Locate the cell with the specified text and output its (x, y) center coordinate. 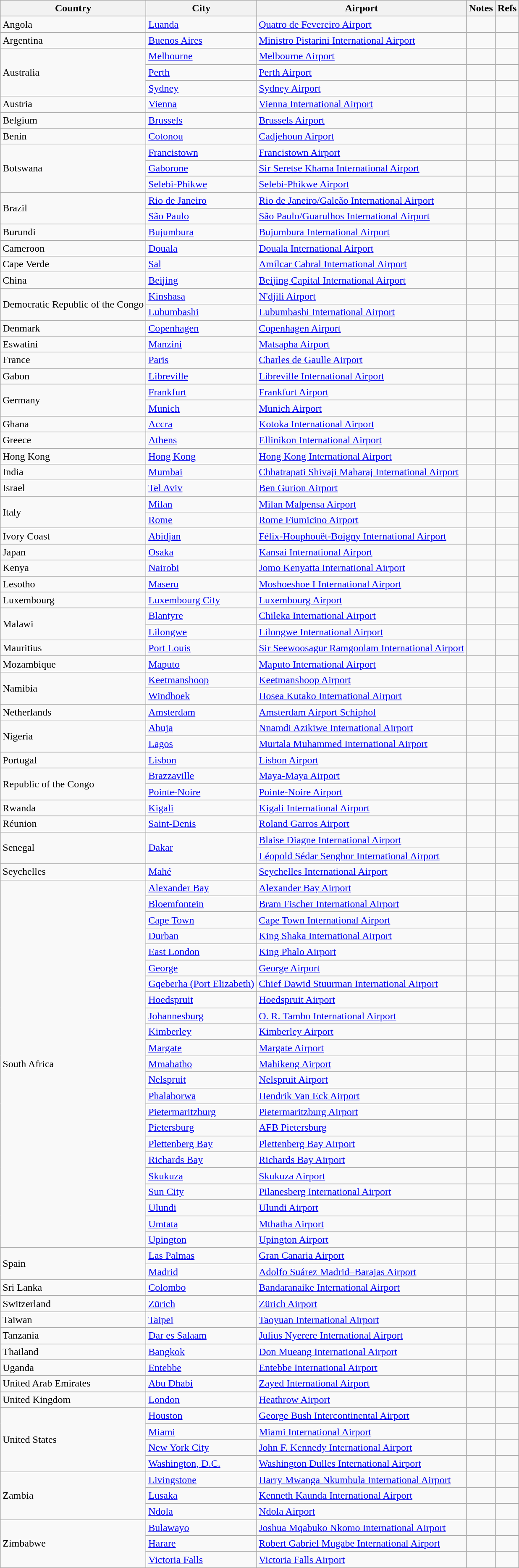
Cotonou (202, 136)
Nnamdi Azikiwe International Airport (362, 728)
Hendrik Van Eck Airport (362, 1096)
Beijing Capital International Airport (362, 280)
Kigali International Airport (362, 808)
Lesotho (73, 584)
Victoria Falls (202, 1560)
King Shaka International Airport (362, 936)
Robert Gabriel Mugabe International Airport (362, 1544)
Uganda (73, 1368)
Kinshasa (202, 296)
Alexander Bay (202, 888)
Richards Bay Airport (362, 1160)
Beijing (202, 280)
Maya-Maya Airport (362, 776)
Skukuza Airport (362, 1176)
Sal (202, 264)
Libreville International Airport (362, 376)
Eswatini (73, 344)
Spain (73, 1264)
Don Mueang International Airport (362, 1352)
Vienna (202, 104)
Kenneth Kaunda International Airport (362, 1496)
Copenhagen (202, 328)
East London (202, 952)
Bram Fischer International Airport (362, 904)
Francistown (202, 152)
King Phalo Airport (362, 952)
Dakar (202, 848)
Gqeberha (Port Elizabeth) (202, 984)
Frankfurt (202, 392)
Republic of the Congo (73, 784)
Luanda (202, 24)
Bandaranaike International Airport (362, 1288)
Harry Mwanga Nkumbula International Airport (362, 1479)
Ulundi Airport (362, 1208)
Chileka International Airport (362, 616)
Paris (202, 360)
South Africa (73, 1064)
Pietermaritzburg Airport (362, 1112)
Lisbon Airport (362, 760)
Nigeria (73, 736)
Switzerland (73, 1304)
Brussels Airport (362, 120)
Dar es Salaam (202, 1336)
Seychelles (73, 872)
Athens (202, 440)
Pietersburg (202, 1128)
Phalaborwa (202, 1096)
Seychelles International Airport (362, 872)
Sydney Airport (362, 88)
Margate (202, 1048)
City (202, 8)
Chief Dawid Stuurman International Airport (362, 984)
Miami International Airport (362, 1431)
Lilongwe (202, 632)
Australia (73, 72)
Abidjan (202, 536)
Houston (202, 1415)
Gabon (73, 376)
Lisbon (202, 760)
Namibia (73, 688)
Ghana (73, 424)
India (73, 472)
Zürich Airport (362, 1304)
Julius Nyerere International Airport (362, 1336)
Hosea Kutako International Airport (362, 696)
Margate Airport (362, 1048)
Mauritius (73, 648)
George (202, 968)
Angola (73, 24)
Portugal (73, 760)
Japan (73, 552)
China (73, 280)
Rio de Janeiro (202, 200)
Entebbe (202, 1368)
Madrid (202, 1272)
Brazzaville (202, 776)
George Bush Intercontinental Airport (362, 1415)
Perth (202, 72)
Gran Canaria Airport (362, 1256)
Kigali (202, 808)
Belgium (73, 120)
Cape Town (202, 920)
Zimbabwe (73, 1544)
Maputo International Airport (362, 664)
Mmabatho (202, 1064)
Las Palmas (202, 1256)
Durban (202, 936)
Bangkok (202, 1352)
Ministro Pistarini International Airport (362, 40)
Taiwan (73, 1320)
Mumbai (202, 472)
Washington Dulles International Airport (362, 1463)
Chhatrapati Shivaji Maharaj International Airport (362, 472)
Keetmanshoop Airport (362, 680)
Douala (202, 248)
Lubumbashi (202, 312)
Rwanda (73, 808)
Plettenberg Bay (202, 1144)
Nairobi (202, 568)
Taoyuan International Airport (362, 1320)
Sri Lanka (73, 1288)
Colombo (202, 1288)
Miami (202, 1431)
Benin (73, 136)
Livingstone (202, 1479)
Sydney (202, 88)
Cape Verde (73, 264)
Selebi-Phikwe (202, 184)
Refs (507, 8)
Jomo Kenyatta International Airport (362, 568)
Bulawayo (202, 1528)
Roland Garros Airport (362, 824)
Pointe-Noire (202, 792)
Rome (202, 520)
Zürich (202, 1304)
Pointe-Noire Airport (362, 792)
Bloemfontein (202, 904)
Alexander Bay Airport (362, 888)
Sir Seretse Khama International Airport (362, 168)
Argentina (73, 40)
Amílcar Cabral International Airport (362, 264)
George Airport (362, 968)
Ivory Coast (73, 536)
Rome Fiumicino Airport (362, 520)
Burundi (73, 232)
Melbourne Airport (362, 56)
Zambia (73, 1495)
Israel (73, 488)
Kimberley (202, 1032)
Osaka (202, 552)
Félix-Houphouët-Boigny International Airport (362, 536)
Victoria Falls Airport (362, 1560)
Taipei (202, 1320)
Saint-Denis (202, 824)
Adolfo Suárez Madrid–Barajas Airport (362, 1272)
Gaborone (202, 168)
Munich Airport (362, 408)
Abu Dhabi (202, 1384)
Senegal (73, 848)
Francistown Airport (362, 152)
Cape Town International Airport (362, 920)
Manzini (202, 344)
Richards Bay (202, 1160)
Maputo (202, 664)
Germany (73, 400)
United Arab Emirates (73, 1384)
São Paulo (202, 216)
Hoedspruit (202, 1000)
Mthatha Airport (362, 1224)
Malawi (73, 624)
Zayed International Airport (362, 1384)
Luxembourg City (202, 600)
Notes (481, 8)
Abuja (202, 728)
AFB Pietersburg (362, 1128)
São Paulo/Guarulhos International Airport (362, 216)
Denmark (73, 328)
Kotoka International Airport (362, 424)
Matsapha Airport (362, 344)
Joshua Mqabuko Nkomo International Airport (362, 1528)
Airport (362, 8)
Skukuza (202, 1176)
Quatro de Fevereiro Airport (362, 24)
Vienna International Airport (362, 104)
Tel Aviv (202, 488)
London (202, 1400)
Harare (202, 1544)
Douala International Airport (362, 248)
Blantyre (202, 616)
Kansai International Airport (362, 552)
O. R. Tambo International Airport (362, 1016)
Maseru (202, 584)
Ellinikon International Airport (362, 440)
Ben Gurion Airport (362, 488)
N'djili Airport (362, 296)
Munich (202, 408)
Nelspruit (202, 1080)
Frankfurt Airport (362, 392)
Botswana (73, 168)
Réunion (73, 824)
Lagos (202, 744)
Mahikeng Airport (362, 1064)
Blaise Diagne International Airport (362, 840)
France (73, 360)
Buenos Aires (202, 40)
John F. Kennedy International Airport (362, 1447)
Selebi-Phikwe Airport (362, 184)
Murtala Muhammed International Airport (362, 744)
Austria (73, 104)
Bujumbura International Airport (362, 232)
Hong Kong International Airport (362, 456)
Cameroon (73, 248)
Entebbe International Airport (362, 1368)
Perth Airport (362, 72)
Keetmanshoop (202, 680)
Netherlands (73, 712)
Kenya (73, 568)
Cadjehoun Airport (362, 136)
Heathrow Airport (362, 1400)
New York City (202, 1447)
Léopold Sédar Senghor International Airport (362, 856)
Upington Airport (362, 1240)
Lubumbashi International Airport (362, 312)
Nelspruit Airport (362, 1080)
Lusaka (202, 1496)
Port Louis (202, 648)
Luxembourg Airport (362, 600)
Charles de Gaulle Airport (362, 360)
Upington (202, 1240)
Bujumbura (202, 232)
Brussels (202, 120)
Tanzania (73, 1336)
Country (73, 8)
Hoedspruit Airport (362, 1000)
Washington, D.C. (202, 1463)
Accra (202, 424)
Mahé (202, 872)
Moshoeshoe I International Airport (362, 584)
Melbourne (202, 56)
Ulundi (202, 1208)
United Kingdom (73, 1400)
Johannesburg (202, 1016)
Pilanesberg International Airport (362, 1192)
Copenhagen Airport (362, 328)
Milan Malpensa Airport (362, 504)
Plettenberg Bay Airport (362, 1144)
Pietermaritzburg (202, 1112)
Ndola Airport (362, 1512)
Greece (73, 440)
Mozambique (73, 664)
Ndola (202, 1512)
United States (73, 1439)
Italy (73, 512)
Brazil (73, 208)
Rio de Janeiro/Galeão International Airport (362, 200)
Kimberley Airport (362, 1032)
Amsterdam (202, 712)
Milan (202, 504)
Libreville (202, 376)
Amsterdam Airport Schiphol (362, 712)
Thailand (73, 1352)
Windhoek (202, 696)
Luxembourg (73, 600)
Lilongwe International Airport (362, 632)
Sir Seewoosagur Ramgoolam International Airport (362, 648)
Democratic Republic of the Congo (73, 304)
Sun City (202, 1192)
Umtata (202, 1224)
